Determine the (x, y) coordinate at the center of the cell enclosing the given text.  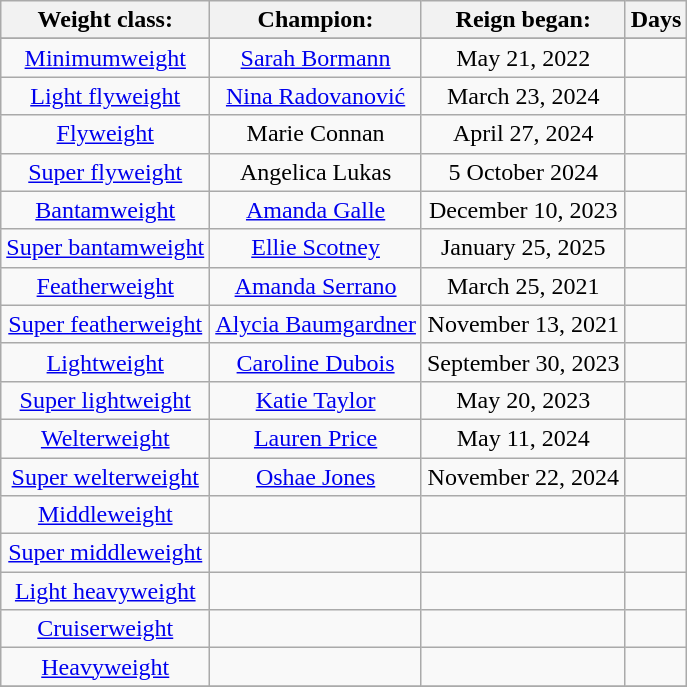
Heavyweight (106, 667)
5 October 2024 (523, 172)
Nina Radovanović (316, 96)
January 25, 2025 (523, 248)
Super featherweight (106, 324)
Days (656, 20)
Super lightweight (106, 400)
March 25, 2021 (523, 286)
Cruiserweight (106, 629)
Caroline Dubois (316, 362)
Marie Connan (316, 134)
Alycia Baumgardner (316, 324)
Katie Taylor (316, 400)
Sarah Bormann (316, 58)
Middleweight (106, 515)
March 23, 2024 (523, 96)
Oshae Jones (316, 477)
May 20, 2023 (523, 400)
Champion: (316, 20)
Super bantamweight (106, 248)
November 22, 2024 (523, 477)
Minimumweight (106, 58)
May 21, 2022 (523, 58)
Weight class: (106, 20)
Super welterweight (106, 477)
Super middleweight (106, 553)
September 30, 2023 (523, 362)
Welterweight (106, 438)
Light heavyweight (106, 591)
April 27, 2024 (523, 134)
Light flyweight (106, 96)
Lauren Price (316, 438)
Bantamweight (106, 210)
Lightweight (106, 362)
May 11, 2024 (523, 438)
Amanda Serrano (316, 286)
Featherweight (106, 286)
Angelica Lukas (316, 172)
Reign began: (523, 20)
Amanda Galle (316, 210)
November 13, 2021 (523, 324)
December 10, 2023 (523, 210)
Ellie Scotney (316, 248)
Flyweight (106, 134)
Super flyweight (106, 172)
